From the cell containing the given text, extract its center point as [X, Y] coordinate. 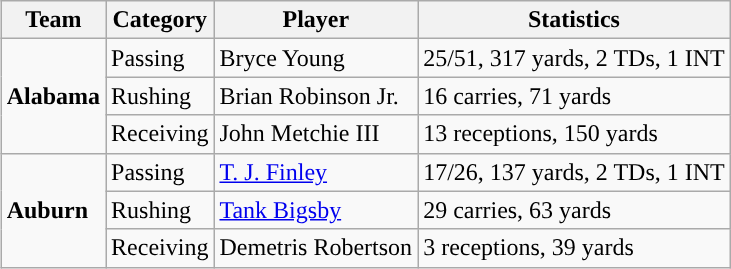
Tank Bigsby [316, 210]
Team [53, 20]
Auburn [53, 210]
Demetris Robertson [316, 248]
Bryce Young [316, 58]
Alabama [53, 96]
25/51, 317 yards, 2 TDs, 1 INT [574, 58]
13 receptions, 150 yards [574, 134]
John Metchie III [316, 134]
29 carries, 63 yards [574, 210]
Player [316, 20]
T. J. Finley [316, 172]
3 receptions, 39 yards [574, 248]
Statistics [574, 20]
Brian Robinson Jr. [316, 96]
17/26, 137 yards, 2 TDs, 1 INT [574, 172]
16 carries, 71 yards [574, 96]
Category [160, 20]
